Extract the [X, Y] coordinate from the center of the cell holding the provided text.  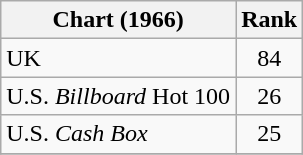
25 [270, 134]
UK [118, 58]
Chart (1966) [118, 20]
26 [270, 96]
U.S. Cash Box [118, 134]
84 [270, 58]
Rank [270, 20]
U.S. Billboard Hot 100 [118, 96]
